Search for the cell housing the specified text and yield its (X, Y) center coordinate. 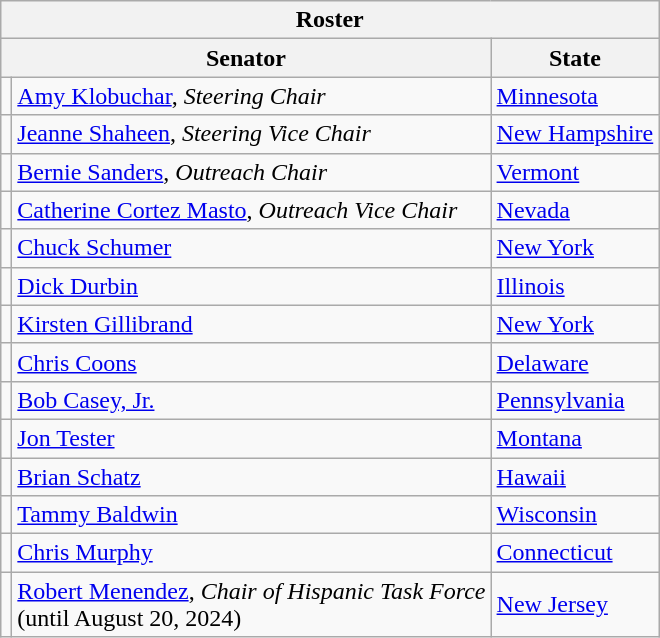
Jeanne Shaheen, Steering Vice Chair (252, 134)
Tammy Baldwin (252, 515)
Brian Schatz (252, 477)
Montana (575, 438)
Delaware (575, 362)
Chris Coons (252, 362)
Pennsylvania (575, 400)
Robert Menendez, Chair of Hispanic Task Force(until August 20, 2024) (252, 604)
New Jersey (575, 604)
Bernie Sanders, Outreach Chair (252, 172)
Chris Murphy (252, 553)
Roster (330, 20)
Illinois (575, 286)
Wisconsin (575, 515)
Minnesota (575, 96)
Jon Tester (252, 438)
Bob Casey, Jr. (252, 400)
Hawaii (575, 477)
Vermont (575, 172)
New Hampshire (575, 134)
Amy Klobuchar, Steering Chair (252, 96)
State (575, 58)
Kirsten Gillibrand (252, 324)
Chuck Schumer (252, 248)
Senator (246, 58)
Nevada (575, 210)
Connecticut (575, 553)
Dick Durbin (252, 286)
Catherine Cortez Masto, Outreach Vice Chair (252, 210)
